Detect which cell encompasses the target text, then output its [X, Y] center coordinate. 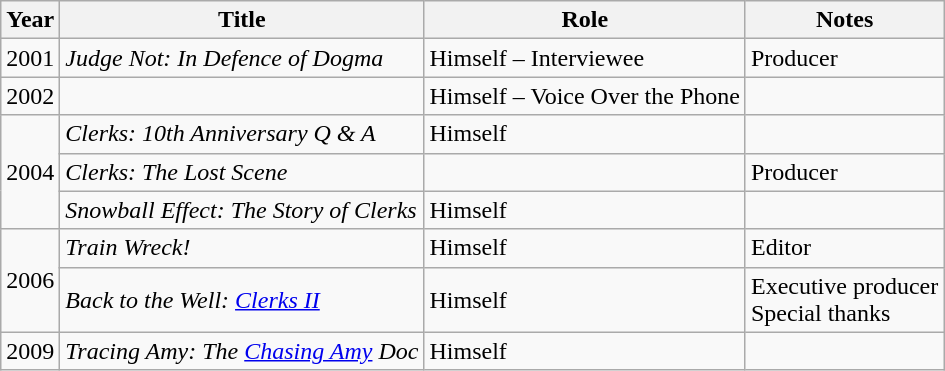
Title [242, 20]
Clerks: The Lost Scene [242, 172]
Clerks: 10th Anniversary Q & A [242, 134]
Executive producerSpecial thanks [844, 300]
2002 [30, 96]
Year [30, 20]
Role [584, 20]
Judge Not: In Defence of Dogma [242, 58]
2004 [30, 172]
Back to the Well: Clerks II [242, 300]
2001 [30, 58]
2009 [30, 351]
Train Wreck! [242, 248]
Snowball Effect: The Story of Clerks [242, 210]
2006 [30, 280]
Tracing Amy: The Chasing Amy Doc [242, 351]
Himself – Interviewee [584, 58]
Notes [844, 20]
Himself – Voice Over the Phone [584, 96]
Editor [844, 248]
